For the text-containing cell, return its midpoint in (X, Y) coordinate format. 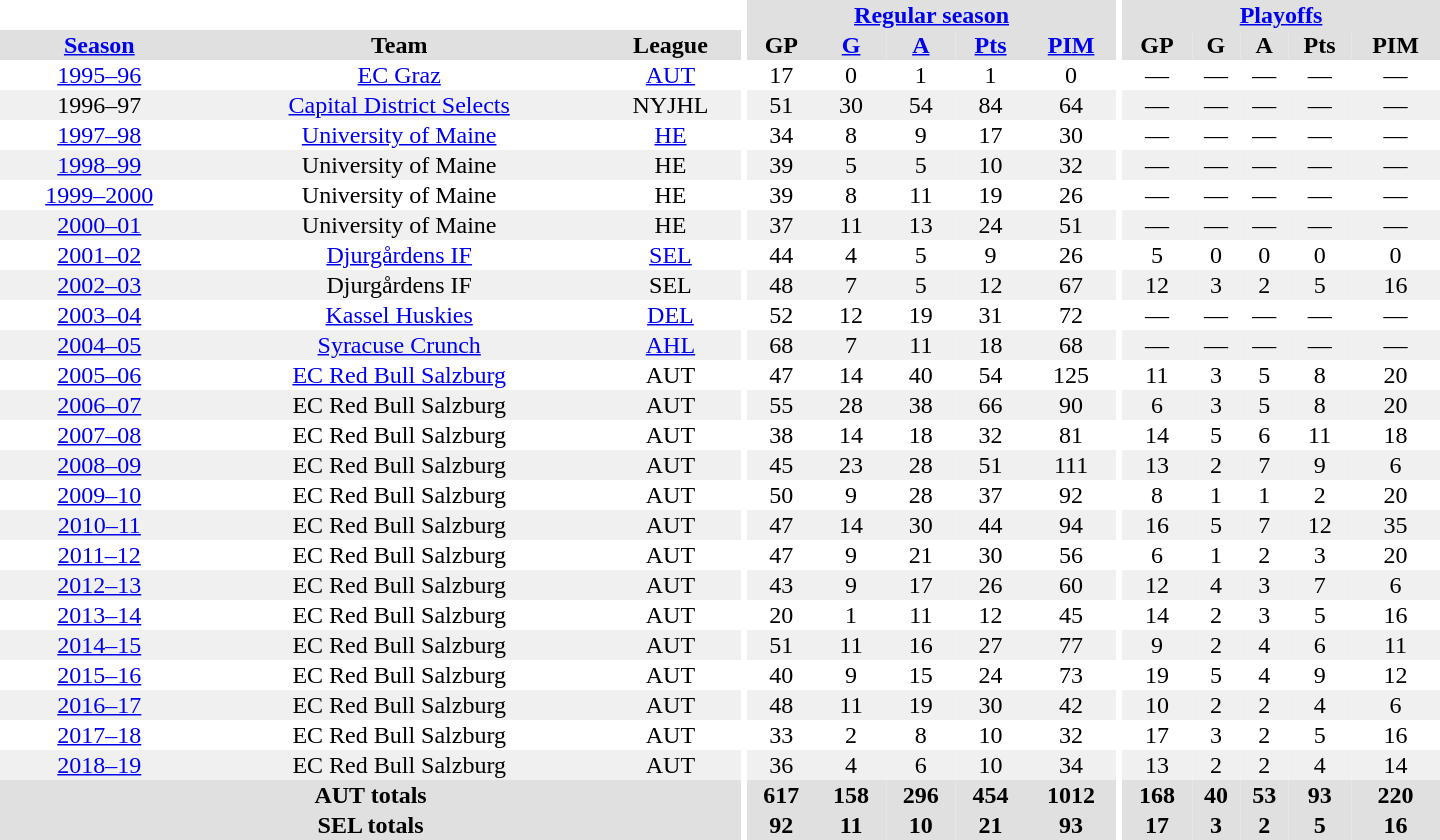
168 (1157, 795)
2018–19 (100, 765)
220 (1396, 795)
1996–97 (100, 105)
67 (1070, 285)
Team (400, 45)
2009–10 (100, 495)
56 (1070, 555)
Regular season (931, 15)
EC Graz (400, 75)
73 (1070, 675)
66 (991, 405)
94 (1070, 525)
AUT totals (370, 795)
SEL totals (370, 825)
33 (781, 735)
1997–98 (100, 135)
64 (1070, 105)
Playoffs (1281, 15)
52 (781, 315)
2001–02 (100, 255)
15 (921, 675)
AHL (670, 345)
2002–03 (100, 285)
111 (1070, 465)
Syracuse Crunch (400, 345)
2005–06 (100, 375)
2003–04 (100, 315)
158 (851, 795)
2008–09 (100, 465)
84 (991, 105)
2017–18 (100, 735)
77 (1070, 645)
Capital District Selects (400, 105)
125 (1070, 375)
DEL (670, 315)
31 (991, 315)
81 (1070, 435)
23 (851, 465)
2006–07 (100, 405)
1999–2000 (100, 195)
53 (1264, 795)
2012–13 (100, 585)
2013–14 (100, 615)
36 (781, 765)
42 (1070, 705)
League (670, 45)
60 (1070, 585)
2011–12 (100, 555)
2007–08 (100, 435)
2000–01 (100, 225)
Kassel Huskies (400, 315)
1995–96 (100, 75)
1012 (1070, 795)
454 (991, 795)
2016–17 (100, 705)
90 (1070, 405)
NYJHL (670, 105)
2014–15 (100, 645)
2010–11 (100, 525)
Season (100, 45)
2004–05 (100, 345)
50 (781, 495)
55 (781, 405)
617 (781, 795)
72 (1070, 315)
296 (921, 795)
27 (991, 645)
2015–16 (100, 675)
35 (1396, 525)
1998–99 (100, 165)
43 (781, 585)
